Return [X, Y] of the center of cell containing provided text 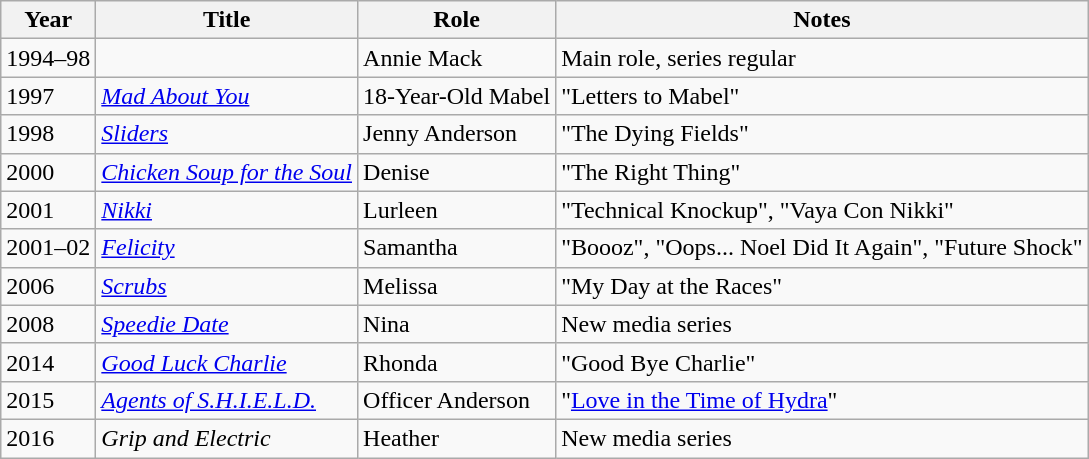
Nina [457, 324]
Speedie Date [227, 324]
Sliders [227, 134]
Grip and Electric [227, 438]
2001 [48, 210]
Main role, series regular [822, 58]
"Love in the Time of Hydra" [822, 400]
2008 [48, 324]
"Good Bye Charlie" [822, 362]
"The Dying Fields" [822, 134]
Annie Mack [457, 58]
2015 [48, 400]
"My Day at the Races" [822, 286]
"The Right Thing" [822, 172]
Chicken Soup for the Soul [227, 172]
2014 [48, 362]
Title [227, 20]
1998 [48, 134]
"Boooz", "Oops... Noel Did It Again", "Future Shock" [822, 248]
Year [48, 20]
Good Luck Charlie [227, 362]
Denise [457, 172]
18-Year-Old Mabel [457, 96]
"Letters to Mabel" [822, 96]
Officer Anderson [457, 400]
Notes [822, 20]
Melissa [457, 286]
Agents of S.H.I.E.L.D. [227, 400]
Samantha [457, 248]
"Technical Knockup", "Vaya Con Nikki" [822, 210]
Nikki [227, 210]
2016 [48, 438]
2006 [48, 286]
Felicity [227, 248]
Scrubs [227, 286]
Role [457, 20]
Mad About You [227, 96]
2000 [48, 172]
Rhonda [457, 362]
Lurleen [457, 210]
1997 [48, 96]
Jenny Anderson [457, 134]
Heather [457, 438]
1994–98 [48, 58]
2001–02 [48, 248]
